Find where the given text appears and provide that cell's center as (X, Y) coordinate. 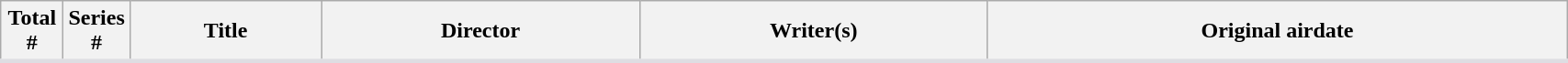
Total# (32, 31)
Writer(s) (814, 31)
Series# (96, 31)
Original airdate (1277, 31)
Title (226, 31)
Director (480, 31)
